Scan for the cell matching the given text and deliver its (X, Y) coordinate at center. 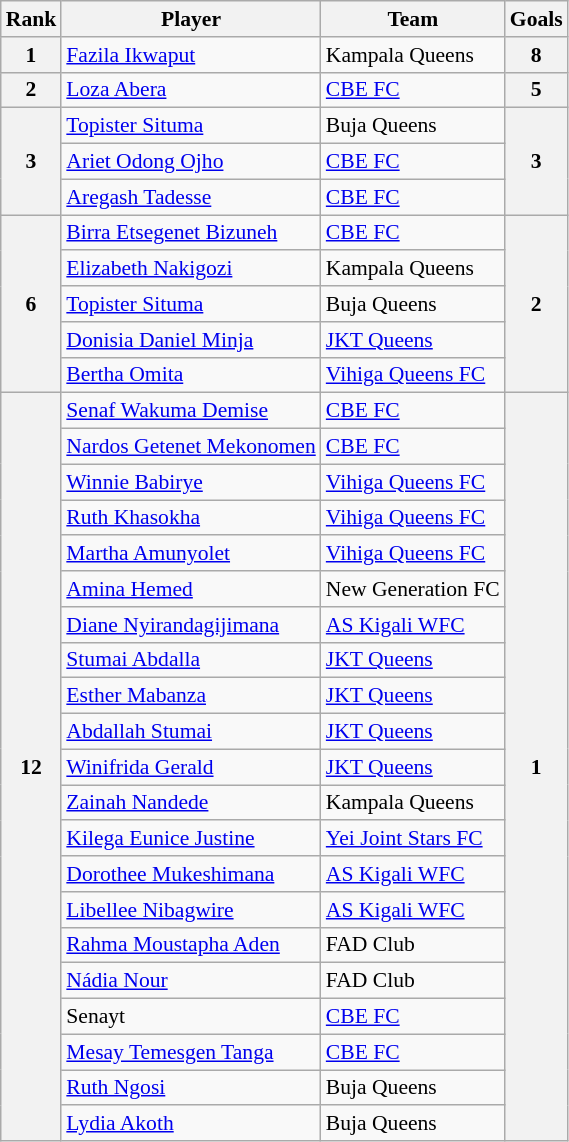
Bertha Omita (191, 375)
Dorothee Mukeshimana (191, 874)
Player (191, 19)
Ruth Ngosi (191, 1088)
Lydia Akoth (191, 1124)
Winifrida Gerald (191, 767)
6 (32, 304)
Team (413, 19)
Aregash Tadesse (191, 197)
Yei Joint Stars FC (413, 839)
Rahma Moustapha Aden (191, 945)
Ariet Odong Ojho (191, 162)
12 (32, 767)
Senayt (191, 1017)
Martha Amunyolet (191, 554)
Goals (536, 19)
5 (536, 90)
New Generation FC (413, 589)
Rank (32, 19)
Zainah Nandede (191, 803)
Winnie Babirye (191, 482)
Fazila Ikwaput (191, 55)
Nardos Getenet Mekonomen (191, 447)
Senaf Wakuma Demise (191, 411)
Loza Abera (191, 90)
Nádia Nour (191, 981)
Abdallah Stumai (191, 732)
Birra Etsegenet Bizuneh (191, 233)
Ruth Khasokha (191, 518)
Kilega Eunice Justine (191, 839)
Diane Nyirandagijimana (191, 625)
Libellee Nibagwire (191, 910)
Donisia Daniel Minja (191, 340)
Stumai Abdalla (191, 660)
Esther Mabanza (191, 696)
Mesay Temesgen Tanga (191, 1052)
Amina Hemed (191, 589)
Elizabeth Nakigozi (191, 269)
8 (536, 55)
